Output the [x, y] coordinate of the center of the cell containing the given text.  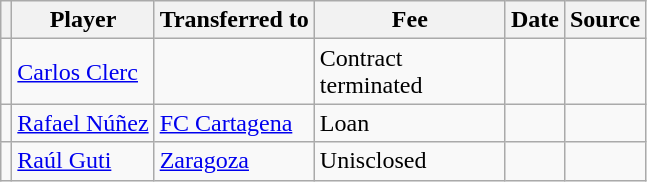
Zaragoza [234, 161]
Carlos Clerc [83, 72]
Transferred to [234, 20]
Rafael Núñez [83, 123]
Date [534, 20]
Raúl Guti [83, 161]
FC Cartagena [234, 123]
Unisclosed [410, 161]
Fee [410, 20]
Loan [410, 123]
Contract terminated [410, 72]
Source [604, 20]
Player [83, 20]
